Capture the cell that displays the provided text and extract its [x, y] central coordinate. 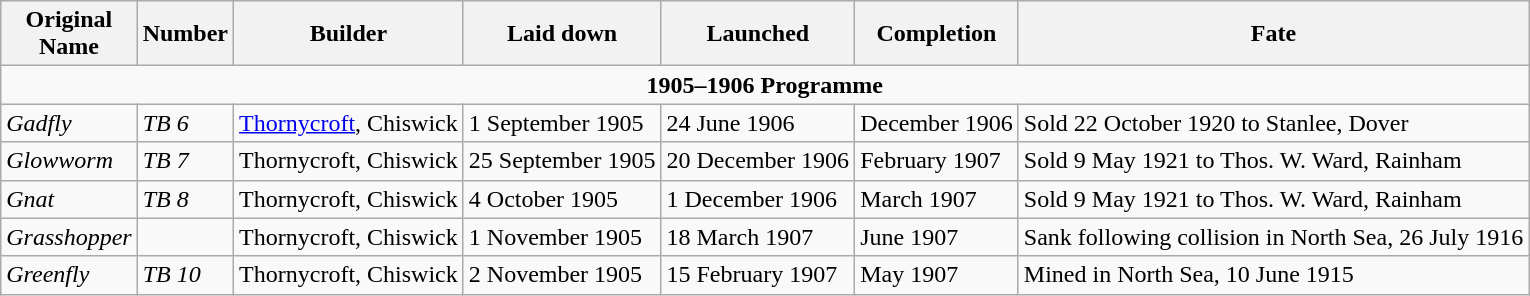
1 December 1906 [758, 199]
Glowworm [69, 161]
Sank following collision in North Sea, 26 July 1916 [1273, 237]
1 November 1905 [562, 237]
June 1907 [937, 237]
Original Name [69, 34]
1 September 1905 [562, 123]
March 1907 [937, 199]
2 November 1905 [562, 275]
February 1907 [937, 161]
4 October 1905 [562, 199]
Grasshopper [69, 237]
Launched [758, 34]
Sold 22 October 1920 to Stanlee, Dover [1273, 123]
TB 10 [185, 275]
1905–1906 Programme [765, 85]
20 December 1906 [758, 161]
May 1907 [937, 275]
Fate [1273, 34]
Greenfly [69, 275]
18 March 1907 [758, 237]
Mined in North Sea, 10 June 1915 [1273, 275]
Completion [937, 34]
25 September 1905 [562, 161]
TB 6 [185, 123]
Laid down [562, 34]
Number [185, 34]
Gadfly [69, 123]
Gnat [69, 199]
TB 7 [185, 161]
December 1906 [937, 123]
TB 8 [185, 199]
15 February 1907 [758, 275]
24 June 1906 [758, 123]
Builder [349, 34]
